Output the [X, Y] coordinate of the center of the cell containing the given text.  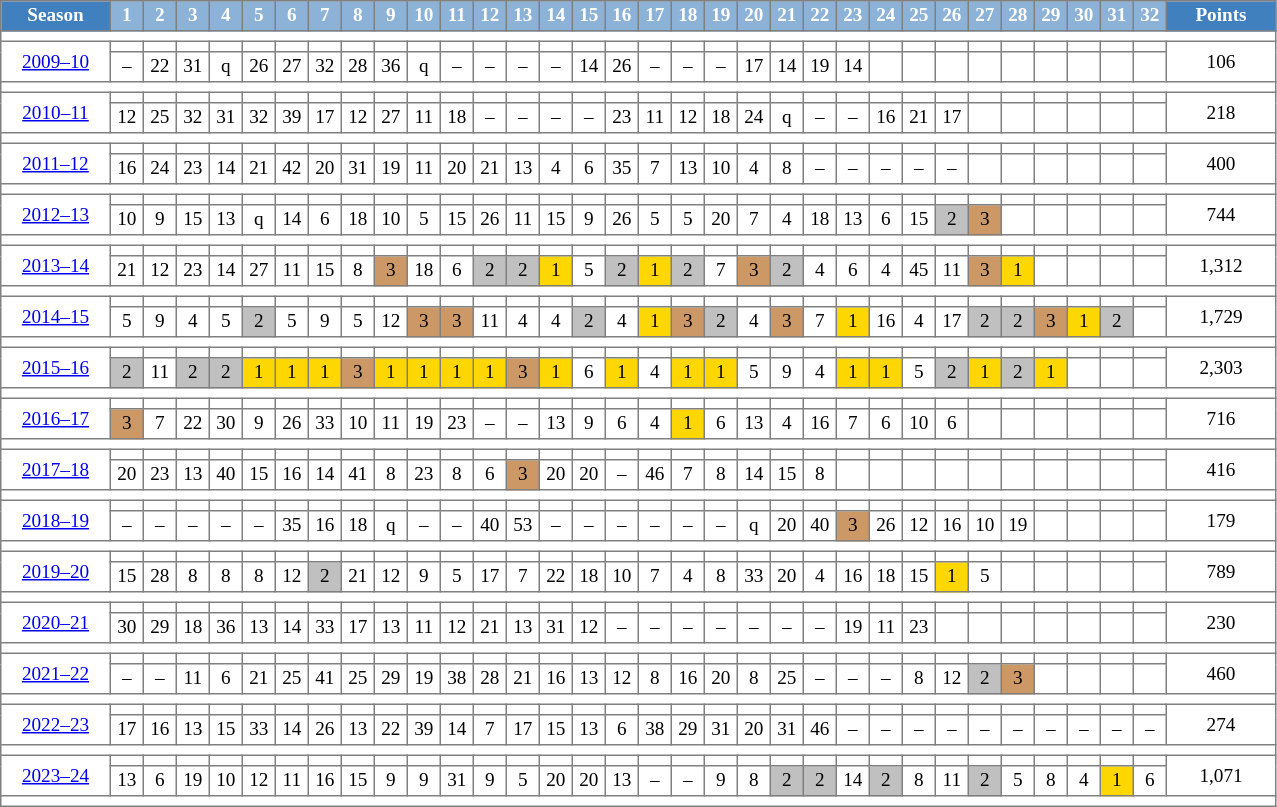
2010–11 [56, 112]
460 [1221, 673]
2018–19 [56, 520]
789 [1221, 571]
416 [1221, 469]
45 [918, 271]
1,071 [1221, 775]
716 [1221, 418]
53 [522, 526]
744 [1221, 214]
2022–23 [56, 724]
2019–20 [56, 571]
2023–24 [56, 775]
2021–22 [56, 673]
106 [1221, 61]
179 [1221, 520]
2014–15 [56, 316]
230 [1221, 622]
Points [1221, 16]
2020–21 [56, 622]
2017–18 [56, 469]
Season [56, 16]
42 [292, 169]
2012–13 [56, 214]
1,312 [1221, 265]
274 [1221, 724]
2013–14 [56, 265]
1,729 [1221, 316]
2015–16 [56, 367]
2011–12 [56, 163]
218 [1221, 112]
2016–17 [56, 418]
2,303 [1221, 367]
400 [1221, 163]
2009–10 [56, 61]
